Return the (X, Y) coordinate for the center point of the cell that contains the specified text.  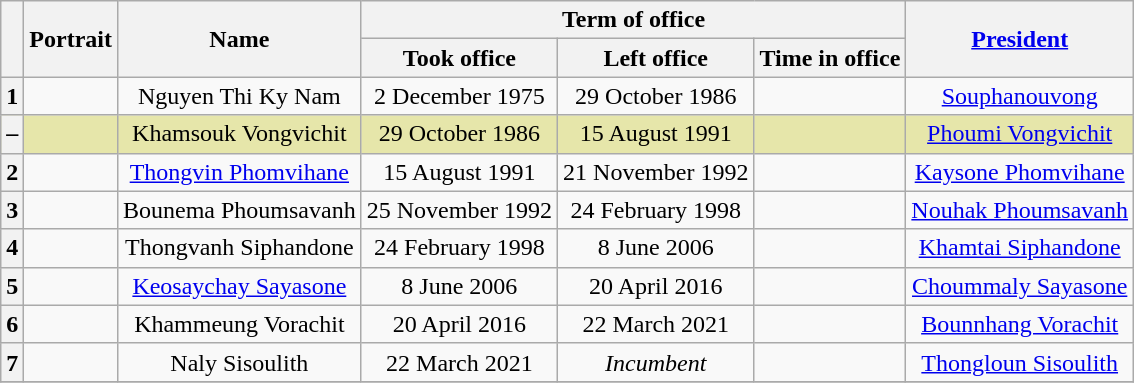
3 (12, 210)
Naly Sisoulith (239, 362)
Thongvin Phomvihane (239, 172)
5 (12, 286)
Incumbent (656, 362)
Khammeung Vorachit (239, 324)
Bounnhang Vorachit (1020, 324)
Khamsouk Vongvichit (239, 134)
2 December 1975 (459, 96)
Choummaly Sayasone (1020, 286)
Thongvanh Siphandone (239, 248)
Bounema Phoumsavanh (239, 210)
2 (12, 172)
1 (12, 96)
21 November 1992 (656, 172)
– (12, 134)
Portrait (71, 39)
Keosaychay Sayasone (239, 286)
4 (12, 248)
Thongloun Sisoulith (1020, 362)
Kaysone Phomvihane (1020, 172)
Nguyen Thi Ky Nam (239, 96)
Phoumi Vongvichit (1020, 134)
Time in office (830, 58)
Souphanouvong (1020, 96)
Khamtai Siphandone (1020, 248)
25 November 1992 (459, 210)
Took office (459, 58)
6 (12, 324)
Nouhak Phoumsavanh (1020, 210)
Term of office (634, 20)
Left office (656, 58)
Name (239, 39)
7 (12, 362)
President (1020, 39)
